Locate the cell with the specified text and output its [X, Y] center coordinate. 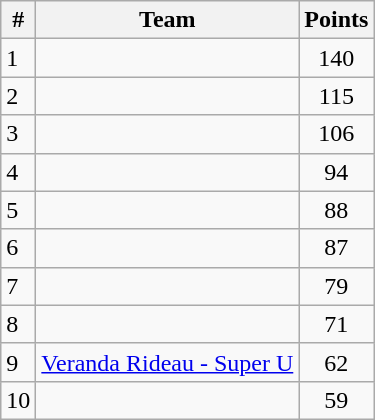
71 [336, 324]
3 [18, 134]
9 [18, 362]
Points [336, 20]
79 [336, 286]
62 [336, 362]
8 [18, 324]
5 [18, 210]
87 [336, 248]
10 [18, 400]
4 [18, 172]
# [18, 20]
2 [18, 96]
7 [18, 286]
88 [336, 210]
140 [336, 58]
94 [336, 172]
Veranda Rideau - Super U [168, 362]
6 [18, 248]
59 [336, 400]
1 [18, 58]
115 [336, 96]
106 [336, 134]
Team [168, 20]
